Find where the given text appears and provide that cell's center as [X, Y] coordinate. 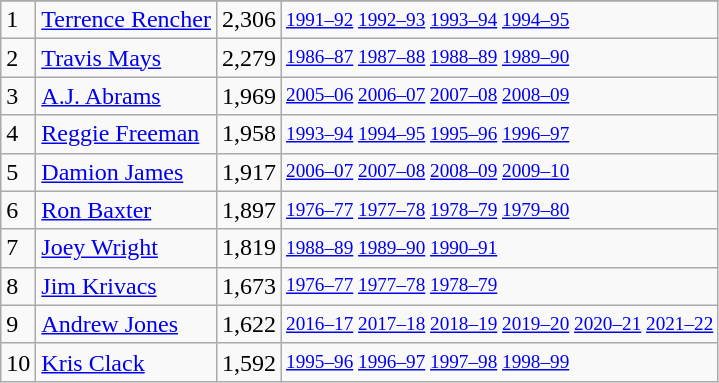
7 [18, 248]
Travis Mays [126, 58]
4 [18, 134]
9 [18, 324]
1,969 [248, 96]
Kris Clack [126, 362]
1993–94 1994–95 1995–96 1996–97 [499, 134]
1,958 [248, 134]
1,673 [248, 286]
2016–17 2017–18 2018–19 2019–20 2020–21 2021–22 [499, 324]
Ron Baxter [126, 210]
2006–07 2007–08 2008–09 2009–10 [499, 172]
A.J. Abrams [126, 96]
Joey Wright [126, 248]
2005–06 2006–07 2007–08 2008–09 [499, 96]
10 [18, 362]
Reggie Freeman [126, 134]
6 [18, 210]
1 [18, 20]
1988–89 1989–90 1990–91 [499, 248]
1,917 [248, 172]
2,279 [248, 58]
1991–92 1992–93 1993–94 1994–95 [499, 20]
Jim Krivacs [126, 286]
1995–96 1996–97 1997–98 1998–99 [499, 362]
Andrew Jones [126, 324]
1,819 [248, 248]
8 [18, 286]
5 [18, 172]
2 [18, 58]
1976–77 1977–78 1978–79 1979–80 [499, 210]
1,897 [248, 210]
Terrence Rencher [126, 20]
2,306 [248, 20]
1976–77 1977–78 1978–79 [499, 286]
1,622 [248, 324]
3 [18, 96]
1986–87 1987–88 1988–89 1989–90 [499, 58]
1,592 [248, 362]
Damion James [126, 172]
